Capture the cell that displays the provided text and extract its [X, Y] central coordinate. 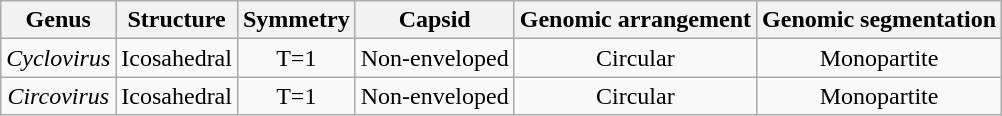
Structure [177, 20]
Capsid [434, 20]
Genomic segmentation [880, 20]
Symmetry [296, 20]
Genus [58, 20]
Cyclovirus [58, 58]
Genomic arrangement [635, 20]
Circovirus [58, 96]
